Output the (x, y) coordinate of the center of the cell containing the given text.  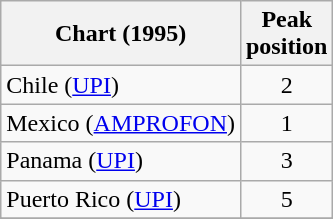
Chart (1995) (121, 34)
Panama (UPI) (121, 161)
1 (286, 123)
Chile (UPI) (121, 85)
Puerto Rico (UPI) (121, 199)
Peakposition (286, 34)
Mexico (AMPROFON) (121, 123)
2 (286, 85)
5 (286, 199)
3 (286, 161)
